From the cell containing the given text, extract its center point as [x, y] coordinate. 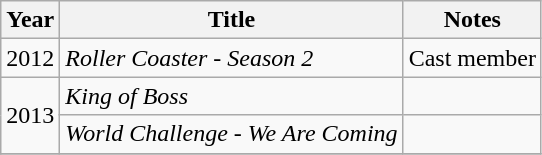
King of Boss [232, 96]
Year [30, 20]
2012 [30, 58]
Cast member [472, 58]
Title [232, 20]
Roller Coaster - Season 2 [232, 58]
2013 [30, 115]
Notes [472, 20]
World Challenge - We Are Coming [232, 134]
